Output the [X, Y] coordinate of the center of the cell containing the given text.  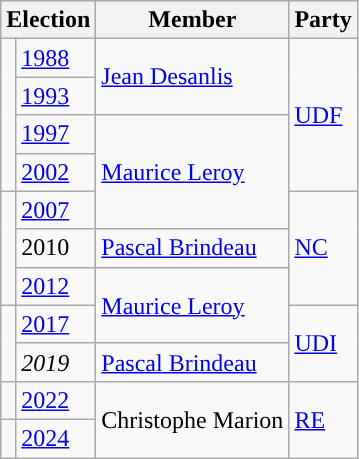
1997 [56, 134]
2010 [56, 248]
2017 [56, 324]
2022 [56, 400]
NC [323, 248]
Election [48, 20]
Party [323, 20]
2002 [56, 172]
Christophe Marion [192, 419]
Member [192, 20]
2019 [56, 362]
2007 [56, 210]
2012 [56, 286]
2024 [56, 438]
UDF [323, 115]
Jean Desanlis [192, 77]
UDI [323, 343]
1988 [56, 58]
RE [323, 419]
1993 [56, 96]
